Scan for the cell matching the given text and deliver its [x, y] coordinate at center. 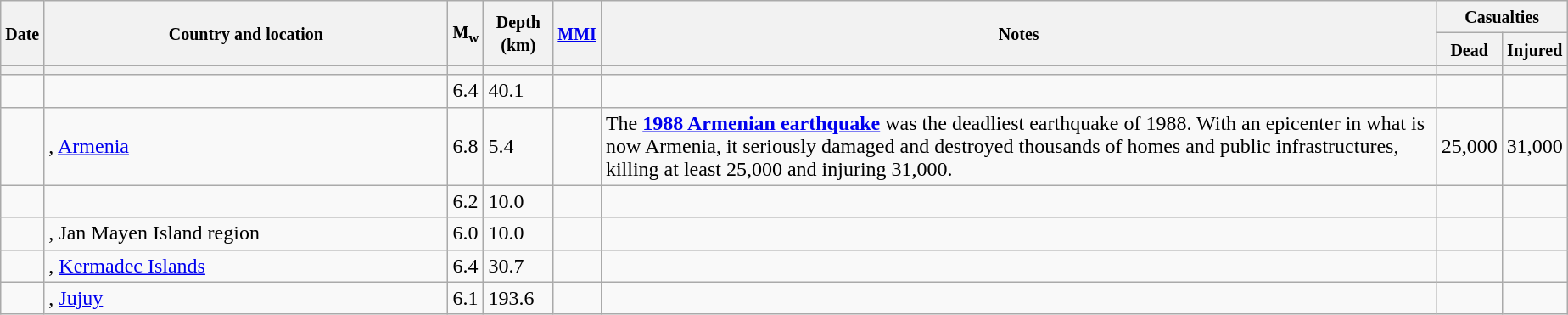
Injured [1534, 49]
Casualties [1502, 17]
Country and location [246, 33]
Date [22, 33]
MMI [577, 33]
, Armenia [246, 146]
6.0 [466, 233]
Dead [1470, 49]
6.2 [466, 201]
40.1 [518, 91]
, Jujuy [246, 298]
, Jan Mayen Island region [246, 233]
Mw [466, 33]
193.6 [518, 298]
5.4 [518, 146]
31,000 [1534, 146]
Depth (km) [518, 33]
6.1 [466, 298]
25,000 [1470, 146]
6.8 [466, 146]
, Kermadec Islands [246, 266]
30.7 [518, 266]
Notes [1018, 33]
